For the text-containing cell, return its midpoint in [X, Y] coordinate format. 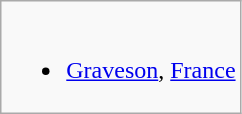
Graveson, France [121, 58]
